Output the [X, Y] coordinate of the center of the cell containing the given text.  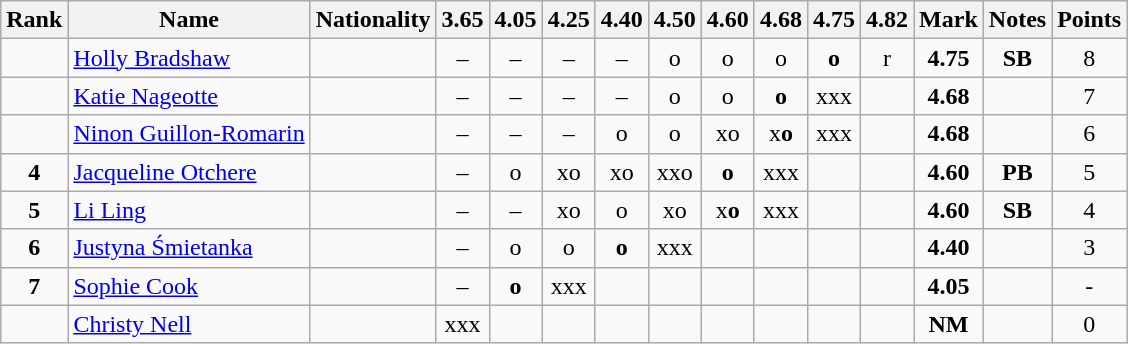
Katie Nageotte [189, 96]
NM [949, 324]
Li Ling [189, 210]
PB [1017, 172]
Sophie Cook [189, 286]
Holly Bradshaw [189, 58]
Justyna Śmietanka [189, 248]
Ninon Guillon-Romarin [189, 134]
0 [1090, 324]
Mark [949, 20]
r [886, 58]
Nationality [373, 20]
3 [1090, 248]
Name [189, 20]
Rank [34, 20]
Christy Nell [189, 324]
3.65 [462, 20]
Jacqueline Otchere [189, 172]
8 [1090, 58]
Notes [1017, 20]
- [1090, 286]
4.50 [674, 20]
4.82 [886, 20]
xxo [674, 172]
4.25 [568, 20]
Points [1090, 20]
